Determine the (x, y) coordinate at the center of the cell enclosing the given text.  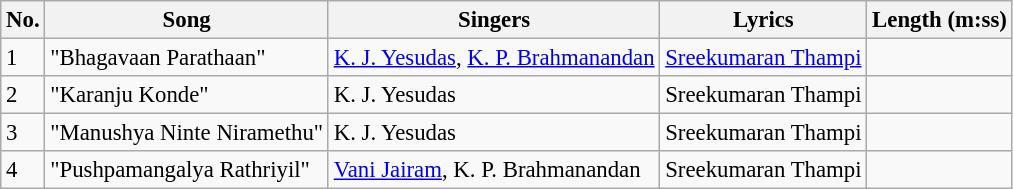
4 (23, 170)
1 (23, 58)
Vani Jairam, K. P. Brahmanandan (494, 170)
Lyrics (764, 20)
Song (187, 20)
2 (23, 95)
3 (23, 133)
K. J. Yesudas, K. P. Brahmanandan (494, 58)
Length (m:ss) (940, 20)
"Karanju Konde" (187, 95)
Singers (494, 20)
No. (23, 20)
"Bhagavaan Parathaan" (187, 58)
"Manushya Ninte Niramethu" (187, 133)
"Pushpamangalya Rathriyil" (187, 170)
